Return [X, Y] of the center of cell containing provided text 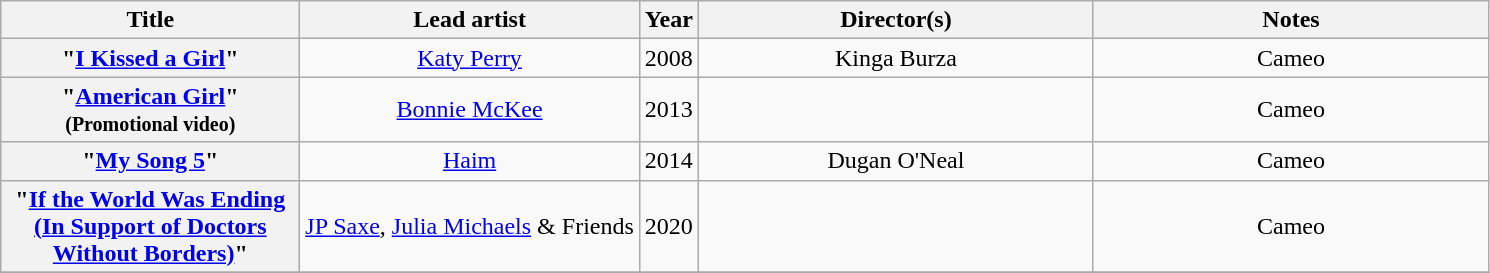
Year [668, 20]
2008 [668, 58]
Notes [1290, 20]
2020 [668, 226]
Bonnie McKee [470, 110]
2014 [668, 161]
2013 [668, 110]
Lead artist [470, 20]
"American Girl" (Promotional video) [150, 110]
"My Song 5" [150, 161]
"If the World Was Ending (In Support of Doctors Without Borders)" [150, 226]
"I Kissed a Girl" [150, 58]
Katy Perry [470, 58]
Dugan O'Neal [896, 161]
Title [150, 20]
Kinga Burza [896, 58]
Director(s) [896, 20]
Haim [470, 161]
JP Saxe, Julia Michaels & Friends [470, 226]
